Search for the cell housing the specified text and yield its [x, y] center coordinate. 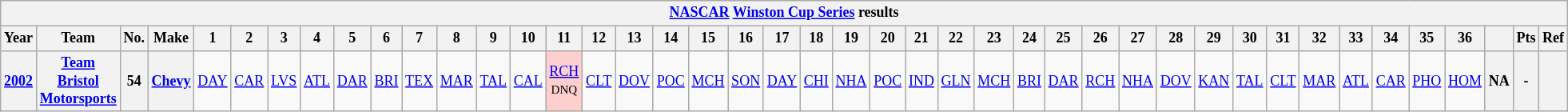
14 [671, 38]
20 [888, 38]
12 [599, 38]
Chevy [171, 81]
54 [134, 81]
SON [746, 81]
27 [1138, 38]
25 [1063, 38]
2 [249, 38]
33 [1356, 38]
- [1526, 81]
7 [420, 38]
RCH [1100, 81]
18 [817, 38]
TEX [420, 81]
HOM [1466, 81]
24 [1029, 38]
15 [708, 38]
IND [922, 81]
10 [527, 38]
1 [213, 38]
22 [956, 38]
4 [317, 38]
23 [994, 38]
6 [387, 38]
28 [1176, 38]
GLN [956, 81]
2002 [19, 81]
KAN [1214, 81]
RCHDNQ [564, 81]
NA [1499, 81]
16 [746, 38]
Pts [1526, 38]
35 [1427, 38]
32 [1319, 38]
Make [171, 38]
11 [564, 38]
29 [1214, 38]
Ref [1554, 38]
Year [19, 38]
3 [285, 38]
30 [1250, 38]
CHI [817, 81]
21 [922, 38]
9 [493, 38]
5 [352, 38]
NASCAR Winston Cup Series results [785, 13]
13 [635, 38]
8 [456, 38]
Team Bristol Motorsports [78, 81]
LVS [285, 81]
26 [1100, 38]
CAL [527, 81]
36 [1466, 38]
PHO [1427, 81]
31 [1283, 38]
No. [134, 38]
34 [1391, 38]
19 [851, 38]
Team [78, 38]
17 [782, 38]
